Capture the cell that displays the provided text and extract its (X, Y) central coordinate. 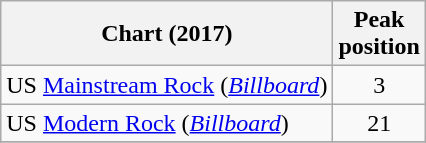
Peakposition (379, 34)
Chart (2017) (167, 34)
US Modern Rock (Billboard) (167, 123)
US Mainstream Rock (Billboard) (167, 85)
3 (379, 85)
21 (379, 123)
